Find where the given text appears and provide that cell's center as [x, y] coordinate. 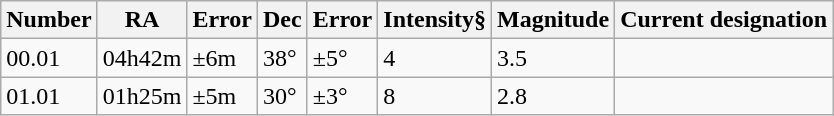
3.5 [554, 58]
38° [282, 58]
RA [142, 20]
30° [282, 96]
01h25m [142, 96]
04h42m [142, 58]
Current designation [724, 20]
00.01 [49, 58]
Intensity§ [435, 20]
Dec [282, 20]
01.01 [49, 96]
8 [435, 96]
±3° [342, 96]
2.8 [554, 96]
Number [49, 20]
Magnitude [554, 20]
4 [435, 58]
±5° [342, 58]
±5m [222, 96]
±6m [222, 58]
